From the cell containing the given text, extract its center point as [X, Y] coordinate. 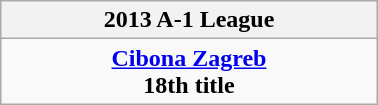
Cibona Zagreb18th title [189, 72]
2013 A-1 League [189, 20]
